Determine the (x, y) coordinate at the center of the cell enclosing the given text.  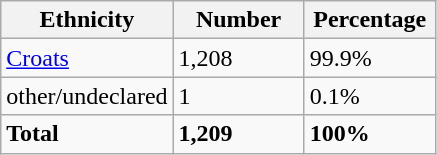
Croats (87, 58)
100% (370, 134)
Ethnicity (87, 20)
Percentage (370, 20)
Total (87, 134)
0.1% (370, 96)
1 (238, 96)
Number (238, 20)
other/undeclared (87, 96)
1,209 (238, 134)
99.9% (370, 58)
1,208 (238, 58)
